Return (X, Y) of the center of cell containing provided text 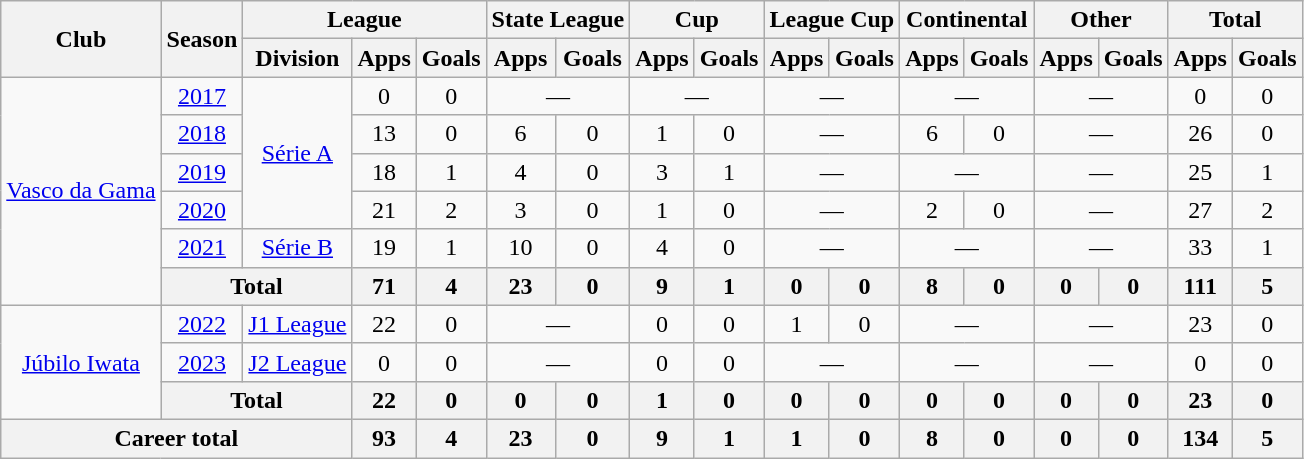
71 (384, 286)
18 (384, 172)
2017 (202, 96)
Division (298, 58)
Cup (697, 20)
Club (81, 39)
111 (1200, 286)
2018 (202, 134)
Continental (967, 20)
League Cup (832, 20)
2021 (202, 248)
2022 (202, 324)
Season (202, 39)
Career total (176, 438)
Série A (298, 153)
27 (1200, 210)
Other (1101, 20)
State League (558, 20)
J2 League (298, 362)
2019 (202, 172)
93 (384, 438)
Vasco da Gama (81, 191)
33 (1200, 248)
19 (384, 248)
J1 League (298, 324)
Série B (298, 248)
League (364, 20)
21 (384, 210)
134 (1200, 438)
25 (1200, 172)
2023 (202, 362)
26 (1200, 134)
2020 (202, 210)
13 (384, 134)
10 (520, 248)
Júbilo Iwata (81, 362)
